Output the [X, Y] coordinate of the center of the cell containing the given text.  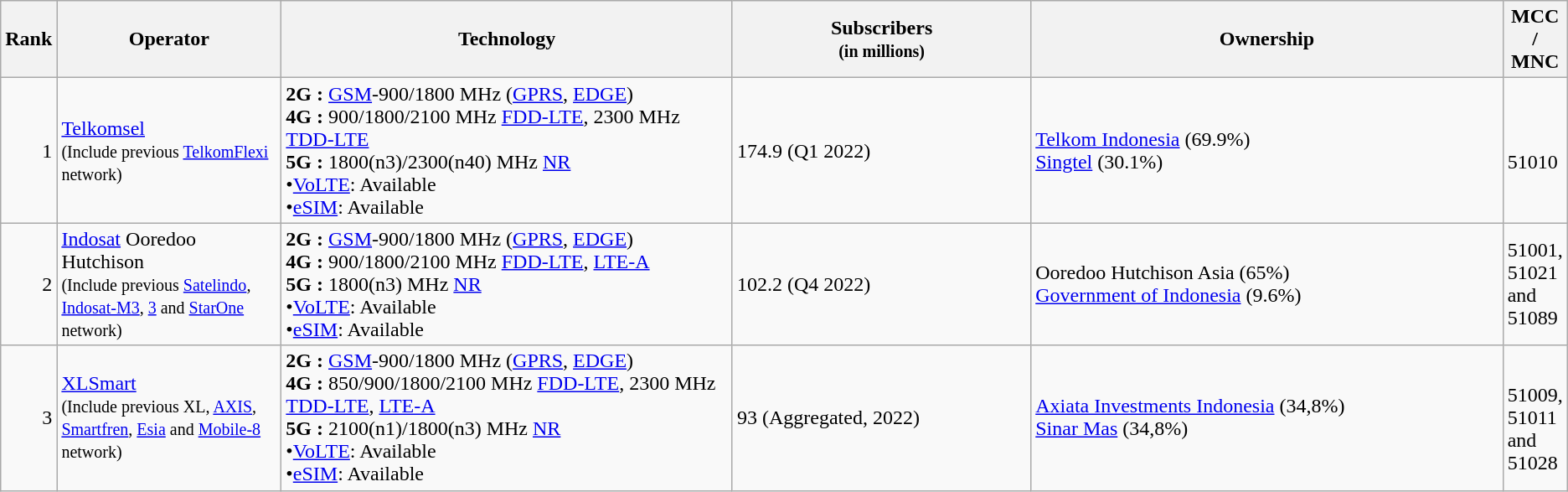
Indosat Ooredoo Hutchison(Include previous Satelindo, Indosat-M3, 3 and StarOne network) [169, 284]
MCC / MNC [1534, 39]
2G : GSM-900/1800 MHz (GPRS, EDGE)4G : 900/1800/2100 MHz FDD-LTE, 2300 MHz TDD-LTE5G : 1800(n3)/2300(n40) MHz NR•VoLTE: Available•eSIM: Available [508, 151]
2G : GSM-900/1800 MHz (GPRS, EDGE)4G : 900/1800/2100 MHz FDD-LTE, LTE-A5G : 1800(n3) MHz NR•VoLTE: Available•eSIM: Available [508, 284]
102.2 (Q4 2022) [881, 284]
Telkomsel(Include previous TelkomFlexi network) [169, 151]
174.9 (Q1 2022) [881, 151]
Technology [508, 39]
1 [28, 151]
Operator [169, 39]
Axiata Investments Indonesia (34,8%)Sinar Mas (34,8%) [1266, 417]
51010 [1534, 151]
Ooredoo Hutchison Asia (65%)Government of Indonesia (9.6%) [1266, 284]
XLSmart(Include previous XL, AXIS, Smartfren, Esia and Mobile-8 network) [169, 417]
93 (Aggregated, 2022) [881, 417]
Telkom Indonesia (69.9%)Singtel (30.1%) [1266, 151]
Rank [28, 39]
51001, 51021 and 51089 [1534, 284]
Ownership [1266, 39]
51009, 51011 and 51028 [1534, 417]
2 [28, 284]
3 [28, 417]
Subscribers(in millions) [881, 39]
